For the text-containing cell, return its midpoint in [x, y] coordinate format. 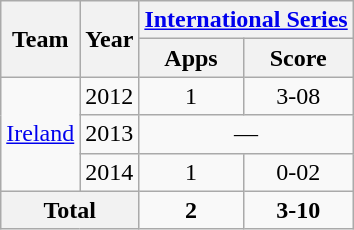
— [246, 134]
Year [110, 39]
3-08 [298, 96]
3-10 [298, 210]
Ireland [40, 134]
International Series [246, 20]
Apps [191, 58]
2013 [110, 134]
2014 [110, 172]
Score [298, 58]
Team [40, 39]
0-02 [298, 172]
2012 [110, 96]
Total [70, 210]
2 [191, 210]
